Output the [x, y] coordinate of the center of the cell containing the given text.  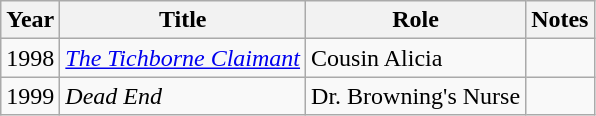
Dr. Browning's Nurse [416, 96]
Cousin Alicia [416, 58]
Role [416, 20]
Notes [560, 20]
Dead End [183, 96]
1998 [30, 58]
Title [183, 20]
1999 [30, 96]
The Tichborne Claimant [183, 58]
Year [30, 20]
